Find where the given text appears and provide that cell's center as [x, y] coordinate. 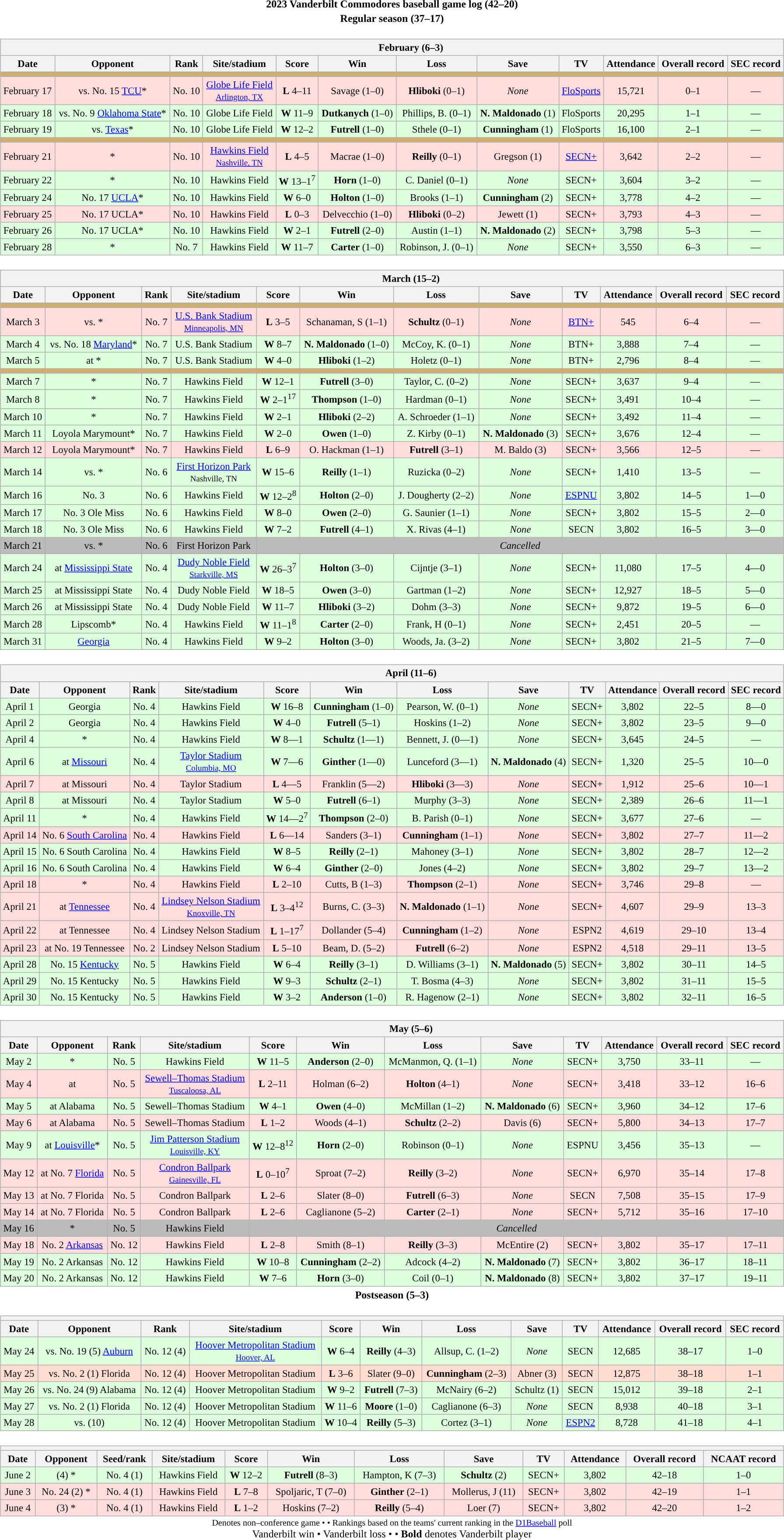
W 26–37 [278, 568]
Dohm (3–3) [436, 607]
10–4 [691, 399]
Hoover Metropolitan StadiumHoover, AL [255, 1351]
16,100 [631, 130]
B. Parish (0–1) [443, 817]
17–9 [756, 1196]
Hliboki (0–2) [437, 214]
15,721 [631, 91]
21–5 [691, 642]
Holman (6–2) [340, 1084]
W 10–8 [273, 1262]
March 26 [23, 607]
5–3 [693, 230]
May 12 [19, 1174]
3,778 [631, 197]
L 2–8 [273, 1245]
29–10 [694, 930]
17–5 [691, 568]
L 4–5 [297, 157]
37–17 [692, 1278]
3,960 [629, 1106]
35–16 [692, 1212]
Robinson (0–1) [433, 1145]
Mollerus, J (11) [484, 1492]
N. Maldonado (1) [518, 113]
18–5 [691, 590]
Owen (3–0) [346, 590]
Futrell (2–0) [357, 230]
7—0 [755, 642]
W 10–4 [340, 1423]
McCoy, K. (0–1) [436, 344]
1,410 [628, 472]
McManmon, Q. (1–1) [433, 1062]
41–18 [690, 1423]
Robinson, J. (0–1) [437, 247]
W 18–5 [278, 590]
vs. No. 15 TCU* [112, 91]
No. 24 (2) * [66, 1492]
March 18 [23, 529]
42–20 [664, 1508]
May 28 [19, 1423]
Holton (2–0) [346, 495]
April 4 [20, 739]
Cunningham (2–3) [466, 1373]
Futrell (6–1) [353, 800]
at [73, 1084]
L 2–11 [273, 1084]
3,798 [631, 230]
19–11 [756, 1278]
(3) * [66, 1508]
Loer (7) [484, 1508]
at * [94, 361]
March 28 [23, 624]
March 14 [23, 472]
N. Maldonado (1–1) [443, 907]
March 10 [23, 417]
Dollander (5–4) [353, 930]
Smith (8–1) [340, 1245]
29–7 [694, 868]
Holton (1–0) [357, 197]
March 25 [23, 590]
3—0 [755, 529]
34–12 [692, 1106]
17–6 [756, 1106]
(4) * [66, 1475]
29–9 [694, 907]
6–3 [693, 247]
McNairy (6–2) [466, 1390]
Reilly (1–1) [346, 472]
3–1 [755, 1406]
March 24 [23, 568]
3,604 [631, 180]
28–7 [694, 852]
12,927 [628, 590]
Z. Kirby (0–1) [436, 433]
24–5 [694, 739]
Thompson (2–1) [443, 884]
11–4 [691, 417]
2,796 [628, 361]
4,619 [633, 930]
Cunningham (1–1) [443, 835]
42–19 [664, 1492]
3,645 [633, 739]
3,418 [629, 1084]
3,550 [631, 247]
Cunningham (1–0) [353, 706]
N. Maldonado (3) [521, 433]
Sewell–Thomas StadiumTuscaloosa, AL [195, 1084]
0–1 [693, 91]
2,389 [633, 800]
3,676 [628, 433]
W 14—27 [287, 817]
W 8—1 [287, 739]
23–5 [694, 723]
April 7 [20, 784]
W 7–6 [273, 1278]
Horn (1–0) [357, 180]
vs. No. 24 (9) Alabama [89, 1390]
36–17 [692, 1262]
Hliboki (1–2) [346, 361]
Hampton, K (7–3) [399, 1475]
29–8 [694, 884]
4–2 [693, 197]
Jewett (1) [518, 214]
10—1 [756, 784]
May 5 [19, 1106]
Lipscomb* [94, 624]
Coil (0–1) [433, 1278]
February 21 [28, 157]
N. Maldonado (6) [522, 1106]
April 23 [20, 947]
Ginther (2–0) [353, 868]
Anderson (2–0) [340, 1062]
W 2–117 [278, 399]
3–2 [693, 180]
February 19 [28, 130]
5—0 [755, 590]
No. 3 [94, 495]
June 4 [18, 1508]
20–5 [691, 624]
Slater (9–0) [391, 1373]
12,875 [626, 1373]
Schultz (0–1) [436, 322]
N. Maldonado (8) [522, 1278]
vs. No. 18 Maryland* [94, 344]
L 4–11 [297, 91]
7,508 [629, 1196]
5,800 [629, 1123]
May 25 [19, 1373]
Cortez (3–1) [466, 1423]
Cunningham (1–2) [443, 930]
February 26 [28, 230]
8—0 [756, 706]
3,491 [628, 399]
Reilly (3–3) [433, 1245]
Hoskins (7–2) [311, 1508]
L 3–5 [278, 322]
W 16–8 [287, 706]
April 22 [20, 930]
May 18 [19, 1245]
3,750 [629, 1062]
2–2 [693, 157]
12—2 [756, 852]
17–11 [756, 1245]
Moore (1–0) [391, 1406]
8,938 [626, 1406]
February 22 [28, 180]
Adcock (4–2) [433, 1262]
A. Schroeder (1–1) [436, 417]
545 [628, 322]
L 5–10 [287, 947]
31–11 [694, 981]
W 12–28 [278, 495]
L 0–3 [297, 214]
12,685 [626, 1351]
April 16 [20, 868]
March 17 [23, 513]
Hliboki (3—3) [443, 784]
6–4 [691, 322]
Bennett, J. (0—1) [443, 739]
10—0 [756, 761]
May 2 [19, 1062]
Frank, H (0–1) [436, 624]
April 15 [20, 852]
Macrae (1–0) [357, 157]
May 20 [19, 1278]
March 3 [23, 322]
Horn (3–0) [340, 1278]
March 11 [23, 433]
April (11–6) [392, 673]
27–6 [694, 817]
W 12–812 [273, 1145]
March 21 [23, 546]
L 3–412 [287, 907]
38–17 [690, 1351]
Schultz (1—1) [353, 739]
W 8–7 [278, 344]
9—0 [756, 723]
Condron BallparkGainesville, FL [195, 1174]
W 6–0 [297, 197]
Woods (4–1) [340, 1123]
Jim Patterson StadiumLouisville, KY [195, 1145]
Burns, C. (3–3) [353, 907]
February 18 [28, 113]
Futrell (3–1) [436, 449]
13–4 [756, 930]
25–5 [694, 761]
May 19 [19, 1262]
Austin (1–1) [437, 230]
McMillan (1–2) [433, 1106]
Schultz (2) [484, 1475]
Globe Life FieldArlington, TX [240, 91]
Allsup, C. (1–2) [466, 1351]
April 30 [20, 997]
Ginther (1—0) [353, 761]
9–4 [691, 382]
29–11 [694, 947]
W 11–6 [340, 1406]
Cijntje (3–1) [436, 568]
L 6–9 [278, 449]
March 12 [23, 449]
32–11 [694, 997]
17–7 [756, 1123]
27–7 [694, 835]
First Horizon ParkNashville, TN [213, 472]
J. Dougherty (2–2) [436, 495]
Dutkanych (1–0) [357, 113]
3,793 [631, 214]
vs. No. 19 (5) Auburn [89, 1351]
Slater (8–0) [340, 1196]
February 25 [28, 214]
March 8 [23, 399]
1—0 [755, 495]
W 7–2 [278, 529]
4—0 [755, 568]
4,607 [633, 907]
35–17 [692, 1245]
42–18 [664, 1475]
May 26 [19, 1390]
D. Williams (3–1) [443, 964]
February 24 [28, 197]
Schultz (1) [537, 1390]
26–6 [694, 800]
W 7—6 [287, 761]
First Horizon Park [213, 546]
L 4—5 [287, 784]
February (6–3) [392, 47]
Reilly (5–4) [399, 1508]
at Louisville* [73, 1145]
Futrell (1–0) [357, 130]
March 4 [23, 344]
Thompson (2–0) [353, 817]
May 16 [19, 1228]
March 7 [23, 382]
Dudy Noble FieldStarkville, MS [213, 568]
Futrell (3–0) [346, 382]
W 13–17 [297, 180]
34–13 [692, 1123]
4–1 [755, 1423]
O. Hackman (1–1) [346, 449]
T. Bosma (4–3) [443, 981]
L 7–8 [246, 1492]
Futrell (6–2) [443, 947]
No. 2 [144, 947]
20,295 [631, 113]
11—1 [756, 800]
Futrell (4–1) [346, 529]
Davis (6) [522, 1123]
8–4 [691, 361]
Cutts, B (1–3) [353, 884]
Taylor StadiumColumbia, MO [211, 761]
4,518 [633, 947]
W 4–1 [273, 1106]
Futrell (7–3) [391, 1390]
3,746 [633, 884]
40–18 [690, 1406]
3,566 [628, 449]
Caglianone (5–2) [340, 1212]
Owen (4–0) [340, 1106]
April 6 [20, 761]
Beam, D. (5–2) [353, 947]
Ginther (2–1) [399, 1492]
W 8–0 [278, 513]
Lunceford (3—1) [443, 761]
W 11–9 [297, 113]
4–3 [693, 214]
3,642 [631, 157]
W 3–2 [287, 997]
38–18 [690, 1373]
Franklin (5—2) [353, 784]
35–15 [692, 1196]
Savage (1–0) [357, 91]
June 2 [18, 1475]
R. Hagenow (2–1) [443, 997]
Phillips, B. (0–1) [437, 113]
Schanaman, S (1–1) [346, 322]
25–6 [694, 784]
19–5 [691, 607]
April 18 [20, 884]
Woods, Ja. (3–2) [436, 642]
June 3 [18, 1492]
W 8–5 [287, 852]
Abner (3) [537, 1373]
39–18 [690, 1390]
W 9–3 [287, 981]
8,728 [626, 1423]
Reilly (3–1) [353, 964]
18–11 [756, 1262]
3,888 [628, 344]
Schultz (2–2) [433, 1123]
L 3–6 [340, 1373]
Murphy (3–3) [443, 800]
Cunningham (1) [518, 130]
2—0 [755, 513]
X. Rivas (4–1) [436, 529]
1,320 [633, 761]
W 5–0 [287, 800]
April 2 [20, 723]
NCAAT record [744, 1459]
Delvecchio (1–0) [357, 214]
Futrell (8–3) [311, 1475]
Taylor, C. (0–2) [436, 382]
February 28 [28, 247]
33–12 [692, 1084]
Spoljaric, T (7–0) [311, 1492]
3,677 [633, 817]
Hliboki (3–2) [346, 607]
Owen (2–0) [346, 513]
February 17 [28, 91]
Sproat (7–2) [340, 1174]
Futrell (5–1) [353, 723]
vs. Texas* [112, 130]
M. Baldo (3) [521, 449]
35–14 [692, 1174]
March 31 [23, 642]
3,492 [628, 417]
W 2–0 [278, 433]
17–10 [756, 1212]
April 8 [20, 800]
May 6 [19, 1123]
Hliboki (2–2) [346, 417]
April 1 [20, 706]
Hardman (0–1) [436, 399]
May 4 [19, 1084]
13–3 [756, 907]
April 21 [20, 907]
Hoskins (1–2) [443, 723]
16–6 [756, 1084]
11—2 [756, 835]
5,712 [629, 1212]
April 14 [20, 835]
U.S. Bank StadiumMinneapolis, MN [213, 322]
April 11 [20, 817]
Gregson (1) [518, 157]
3,637 [628, 382]
W 11–18 [278, 624]
McEntire (2) [522, 1245]
Reilly (4–3) [391, 1351]
N. Maldonado (7) [522, 1262]
G. Saunier (1–1) [436, 513]
6—0 [755, 607]
Hliboki (0–1) [437, 91]
35–13 [692, 1145]
March 5 [23, 361]
L 0–107 [273, 1174]
N. Maldonado (4) [528, 761]
Cunningham (2–2) [340, 1262]
Sthele (0–1) [437, 130]
1–2 [744, 1508]
March 16 [23, 495]
Holton (4–1) [433, 1084]
Gartman (1–2) [436, 590]
L 1–177 [287, 930]
Lindsey Nelson StadiumKnoxville, TN [211, 907]
Pearson, W. (0–1) [443, 706]
Cunningham (2) [518, 197]
1,912 [633, 784]
N. Maldonado (2) [518, 230]
March (15–2) [392, 278]
33–11 [692, 1062]
W 11–5 [273, 1062]
Caglianone (6–3) [466, 1406]
6,970 [629, 1174]
7–4 [691, 344]
vs. (10) [89, 1423]
Schultz (2–1) [353, 981]
Reilly (3–2) [433, 1174]
Brooks (1–1) [437, 197]
May (5–6) [392, 1028]
Reilly (0–1) [437, 157]
Jones (4–2) [443, 868]
15,012 [626, 1390]
Carter (1–0) [357, 247]
Mahoney (3–1) [443, 852]
May 9 [19, 1145]
Ruzicka (0–2) [436, 472]
2,451 [628, 624]
Reilly (5–3) [391, 1423]
Seed/rank [124, 1459]
May 14 [19, 1212]
L 6—14 [287, 835]
12–5 [691, 449]
22–5 [694, 706]
W 12–1 [278, 382]
13—2 [756, 868]
Futrell (6–3) [433, 1196]
Sanders (3–1) [353, 835]
N. Maldonado (1–0) [346, 344]
3,456 [629, 1145]
May 27 [19, 1406]
12–4 [691, 433]
Hawkins FieldNashville, TN [240, 157]
9,872 [628, 607]
May 24 [19, 1351]
Owen (1–0) [346, 433]
Anderson (1–0) [353, 997]
Carter (2–0) [346, 624]
Holetz (0–1) [436, 361]
Horn (2–0) [340, 1145]
N. Maldonado (5) [528, 964]
Reilly (2–1) [353, 852]
30–11 [694, 964]
Carter (2–1) [433, 1212]
Thompson (1–0) [346, 399]
April 28 [20, 964]
L 2–10 [287, 884]
C. Daniel (0–1) [437, 180]
vs. No. 9 Oklahoma State* [112, 113]
May 13 [19, 1196]
17–8 [756, 1174]
April 29 [20, 981]
11,080 [628, 568]
W 15–6 [278, 472]
at No. 19 Tennessee [84, 947]
